For the text-containing cell, return its midpoint in (x, y) coordinate format. 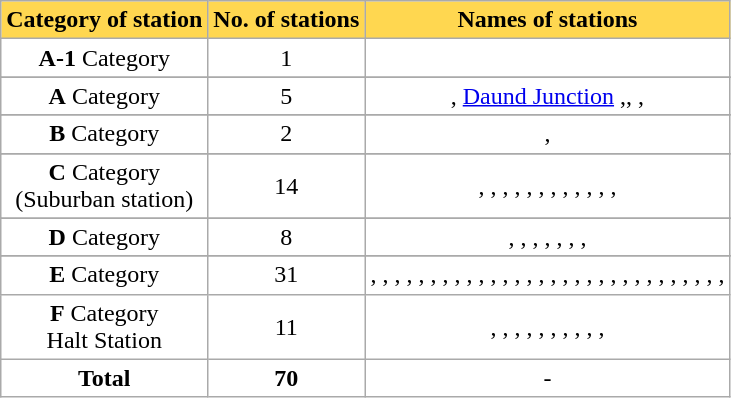
, , , , , , , (548, 237)
, , , , , , , , , , , , , , , , , , , , , , , , , , , , , , (548, 275)
F CategoryHalt Station (104, 326)
2 (286, 134)
, Daund Junction ,, , (548, 96)
8 (286, 237)
31 (286, 275)
5 (286, 96)
, , , , , , , , , , , , (548, 186)
D Category (104, 237)
Names of stations (548, 20)
Total (104, 378)
, (548, 134)
No. of stations (286, 20)
A Category (104, 96)
1 (286, 58)
- (548, 378)
14 (286, 186)
E Category (104, 275)
C Category(Suburban station) (104, 186)
A-1 Category (104, 58)
70 (286, 378)
11 (286, 326)
Category of station (104, 20)
B Category (104, 134)
, , , , , , , , , , (548, 326)
